Return the (X, Y) coordinate for the center point of the cell that contains the specified text.  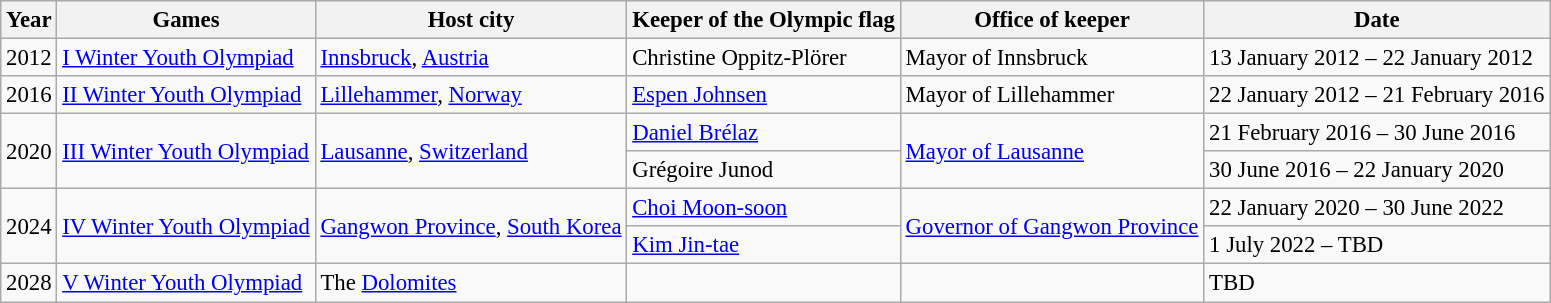
2028 (29, 283)
I Winter Youth Olympiad (186, 58)
III Winter Youth Olympiad (186, 152)
Kim Jin-tae (764, 245)
IV Winter Youth Olympiad (186, 226)
V Winter Youth Olympiad (186, 283)
Mayor of Innsbruck (1052, 58)
Grégoire Junod (764, 170)
21 February 2016 – 30 June 2016 (1377, 133)
Innsbruck, Austria (471, 58)
Games (186, 20)
2024 (29, 226)
Office of keeper (1052, 20)
Choi Moon-soon (764, 208)
Mayor of Lausanne (1052, 152)
Mayor of Lillehammer (1052, 95)
2020 (29, 152)
Year (29, 20)
Lillehammer, Norway (471, 95)
Governor of Gangwon Province (1052, 226)
Lausanne, Switzerland (471, 152)
30 June 2016 – 22 January 2020 (1377, 170)
Host city (471, 20)
2016 (29, 95)
II Winter Youth Olympiad (186, 95)
22 January 2020 – 30 June 2022 (1377, 208)
13 January 2012 – 22 January 2012 (1377, 58)
22 January 2012 – 21 February 2016 (1377, 95)
Keeper of the Olympic flag (764, 20)
Gangwon Province, South Korea (471, 226)
The Dolomites (471, 283)
Christine Oppitz-Plörer (764, 58)
Espen Johnsen (764, 95)
TBD (1377, 283)
1 July 2022 – TBD (1377, 245)
2012 (29, 58)
Daniel Brélaz (764, 133)
Date (1377, 20)
